Return the (X, Y) coordinate for the center point of the cell that contains the specified text.  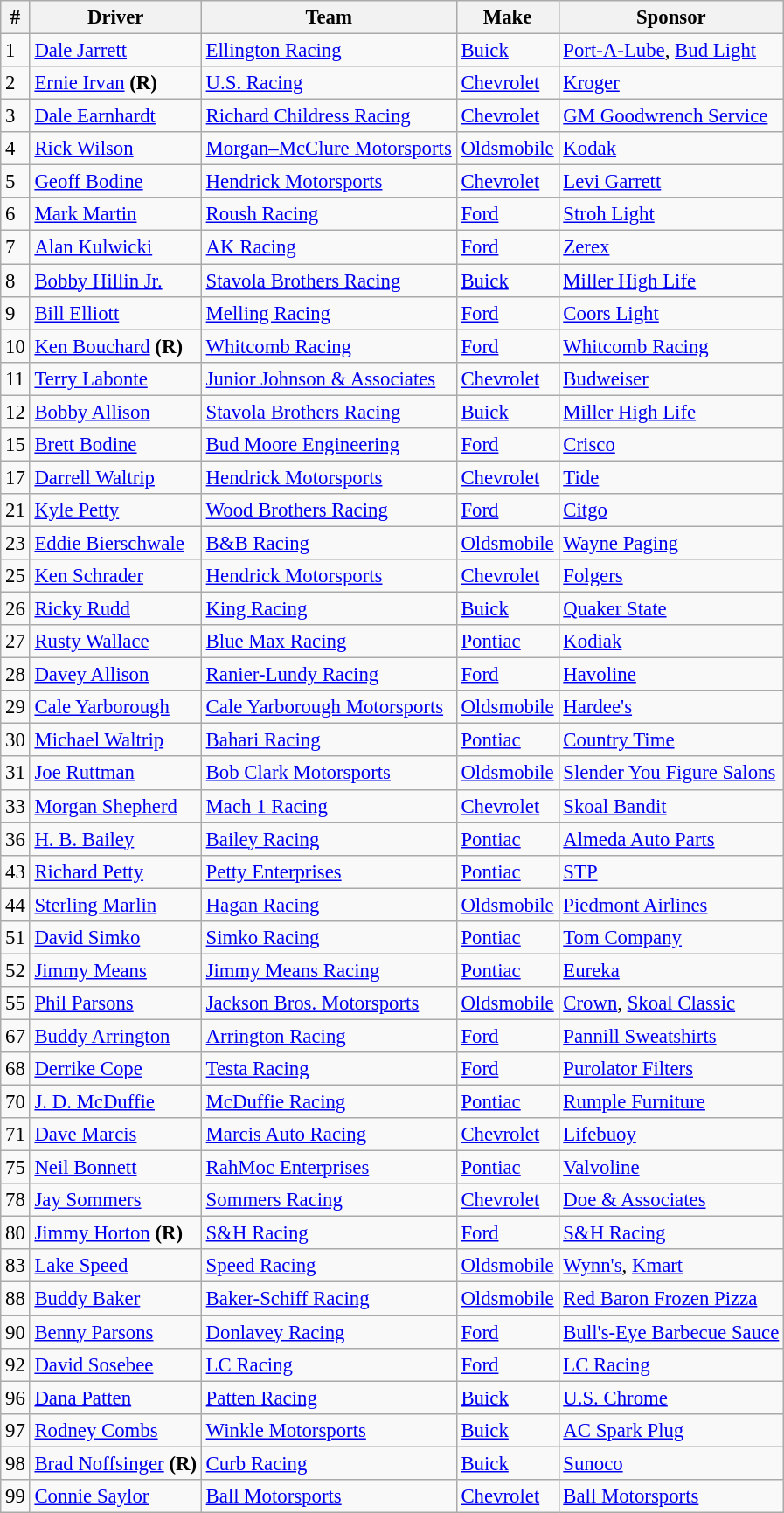
Curb Racing (329, 1463)
33 (16, 806)
97 (16, 1430)
Roush Racing (329, 214)
Make (507, 17)
1 (16, 51)
Levi Garrett (671, 182)
Davey Allison (115, 675)
Lake Speed (115, 1267)
Crisco (671, 445)
3 (16, 116)
Red Baron Frozen Pizza (671, 1299)
Testa Racing (329, 1069)
Geoff Bodine (115, 182)
AC Spark Plug (671, 1430)
Benny Parsons (115, 1332)
Wood Brothers Racing (329, 510)
Stroh Light (671, 214)
Ellington Racing (329, 51)
Buddy Baker (115, 1299)
Folgers (671, 576)
10 (16, 346)
Ken Bouchard (R) (115, 346)
Slender You Figure Salons (671, 774)
29 (16, 707)
Skoal Bandit (671, 806)
Buddy Arrington (115, 1036)
98 (16, 1463)
STP (671, 871)
McDuffie Racing (329, 1102)
Doe & Associates (671, 1200)
Bill Elliott (115, 313)
71 (16, 1135)
Joe Ruttman (115, 774)
Morgan–McClure Motorsports (329, 149)
Morgan Shepherd (115, 806)
Almeda Auto Parts (671, 839)
17 (16, 477)
90 (16, 1332)
Wynn's, Kmart (671, 1267)
78 (16, 1200)
Terry Labonte (115, 378)
Cale Yarborough (115, 707)
Patten Racing (329, 1398)
Derrike Cope (115, 1069)
25 (16, 576)
96 (16, 1398)
92 (16, 1364)
Bahari Racing (329, 740)
B&B Racing (329, 543)
8 (16, 281)
55 (16, 1003)
U.S. Racing (329, 83)
Jackson Bros. Motorsports (329, 1003)
27 (16, 642)
Ranier-Lundy Racing (329, 675)
Citgo (671, 510)
51 (16, 938)
Donlavey Racing (329, 1332)
75 (16, 1168)
Dave Marcis (115, 1135)
Rusty Wallace (115, 642)
Team (329, 17)
80 (16, 1233)
Michael Waltrip (115, 740)
83 (16, 1267)
6 (16, 214)
Pannill Sweatshirts (671, 1036)
GM Goodwrench Service (671, 116)
Cale Yarborough Motorsports (329, 707)
Tom Company (671, 938)
Rick Wilson (115, 149)
AK Racing (329, 247)
Phil Parsons (115, 1003)
Bailey Racing (329, 839)
Budweiser (671, 378)
Hagan Racing (329, 905)
Richard Petty (115, 871)
Hardee's (671, 707)
36 (16, 839)
26 (16, 609)
52 (16, 970)
Brett Bodine (115, 445)
Ricky Rudd (115, 609)
Bob Clark Motorsports (329, 774)
Port-A-Lube, Bud Light (671, 51)
Coors Light (671, 313)
Bull's-Eye Barbecue Sauce (671, 1332)
Neil Bonnett (115, 1168)
5 (16, 182)
43 (16, 871)
Richard Childress Racing (329, 116)
Darrell Waltrip (115, 477)
David Sosebee (115, 1364)
Bobby Hillin Jr. (115, 281)
Bud Moore Engineering (329, 445)
31 (16, 774)
Jimmy Horton (R) (115, 1233)
Driver (115, 17)
Melling Racing (329, 313)
Ken Schrader (115, 576)
Petty Enterprises (329, 871)
9 (16, 313)
Dale Jarrett (115, 51)
Zerex (671, 247)
U.S. Chrome (671, 1398)
Arrington Racing (329, 1036)
Tide (671, 477)
Sunoco (671, 1463)
70 (16, 1102)
# (16, 17)
Rumple Furniture (671, 1102)
H. B. Bailey (115, 839)
Ernie Irvan (R) (115, 83)
28 (16, 675)
23 (16, 543)
RahMoc Enterprises (329, 1168)
Junior Johnson & Associates (329, 378)
Kodiak (671, 642)
Alan Kulwicki (115, 247)
Connie Saylor (115, 1496)
Dale Earnhardt (115, 116)
Winkle Motorsports (329, 1430)
11 (16, 378)
J. D. McDuffie (115, 1102)
4 (16, 149)
67 (16, 1036)
Rodney Combs (115, 1430)
Country Time (671, 740)
Kyle Petty (115, 510)
Blue Max Racing (329, 642)
Dana Patten (115, 1398)
Mach 1 Racing (329, 806)
12 (16, 412)
Jay Sommers (115, 1200)
Bobby Allison (115, 412)
68 (16, 1069)
Piedmont Airlines (671, 905)
Purolator Filters (671, 1069)
Speed Racing (329, 1267)
Crown, Skoal Classic (671, 1003)
Quaker State (671, 609)
Valvoline (671, 1168)
Simko Racing (329, 938)
Kodak (671, 149)
Mark Martin (115, 214)
2 (16, 83)
30 (16, 740)
Sterling Marlin (115, 905)
Kroger (671, 83)
7 (16, 247)
Wayne Paging (671, 543)
Brad Noffsinger (R) (115, 1463)
Jimmy Means Racing (329, 970)
David Simko (115, 938)
Sponsor (671, 17)
Eddie Bierschwale (115, 543)
15 (16, 445)
Havoline (671, 675)
Lifebuoy (671, 1135)
88 (16, 1299)
Marcis Auto Racing (329, 1135)
Sommers Racing (329, 1200)
Jimmy Means (115, 970)
99 (16, 1496)
Baker-Schiff Racing (329, 1299)
King Racing (329, 609)
21 (16, 510)
44 (16, 905)
Eureka (671, 970)
